For the text-containing cell, return its midpoint in (X, Y) coordinate format. 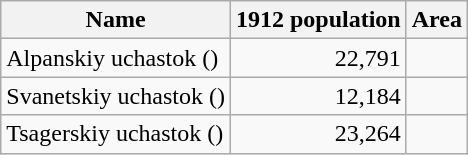
Svanetskiy uchastok () (116, 96)
Alpanskiy uchastok () (116, 58)
Area (436, 20)
22,791 (318, 58)
Tsagerskiy uchastok () (116, 134)
12,184 (318, 96)
23,264 (318, 134)
1912 population (318, 20)
Name (116, 20)
